Identify which cell holds the provided text, then report its (x, y) central coordinate. 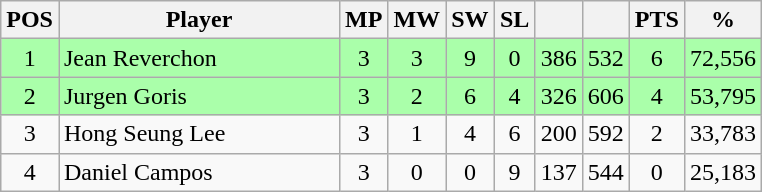
POS (30, 20)
Daniel Campos (198, 172)
53,795 (722, 96)
606 (606, 96)
MW (417, 20)
592 (606, 134)
SL (514, 20)
326 (558, 96)
137 (558, 172)
33,783 (722, 134)
Hong Seung Lee (198, 134)
544 (606, 172)
200 (558, 134)
MP (364, 20)
Jean Reverchon (198, 58)
386 (558, 58)
SW (470, 20)
Jurgen Goris (198, 96)
% (722, 20)
Player (198, 20)
532 (606, 58)
72,556 (722, 58)
25,183 (722, 172)
PTS (656, 20)
